Detect which cell encompasses the target text, then output its [X, Y] center coordinate. 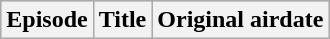
Original airdate [240, 20]
Episode [47, 20]
Title [122, 20]
